Extract the (X, Y) coordinate from the center of the cell holding the provided text.  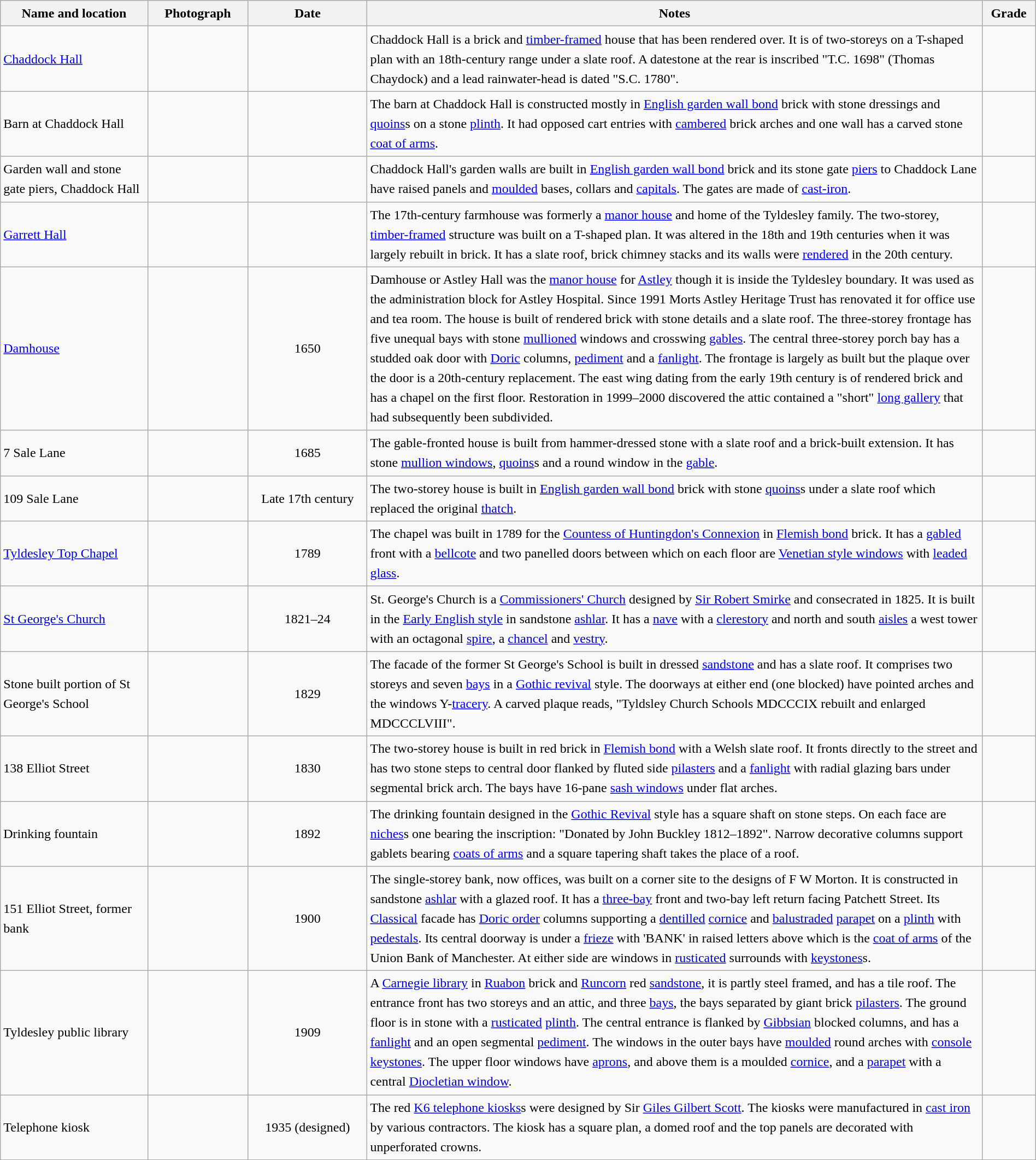
1789 (308, 553)
1900 (308, 918)
1830 (308, 769)
7 Sale Lane (74, 453)
109 Sale Lane (74, 499)
1650 (308, 349)
151 Elliot Street, former bank (74, 918)
Telephone kiosk (74, 1127)
St George's Church (74, 619)
Barn at Chaddock Hall (74, 124)
The two-storey house is built in English garden wall bond brick with stone quoinss under a slate roof which replaced the original thatch. (674, 499)
Garrett Hall (74, 234)
1909 (308, 1033)
Late 17th century (308, 499)
Grade (1009, 13)
Photograph (198, 13)
138 Elliot Street (74, 769)
1821–24 (308, 619)
Tyldesley public library (74, 1033)
Notes (674, 13)
1892 (308, 834)
Name and location (74, 13)
Garden wall and stone gate piers, Chaddock Hall (74, 179)
Drinking fountain (74, 834)
Date (308, 13)
Chaddock Hall (74, 59)
1829 (308, 693)
1685 (308, 453)
Tyldesley Top Chapel (74, 553)
Damhouse (74, 349)
1935 (designed) (308, 1127)
Stone built portion of St George's School (74, 693)
